Capture the cell that displays the provided text and extract its (X, Y) central coordinate. 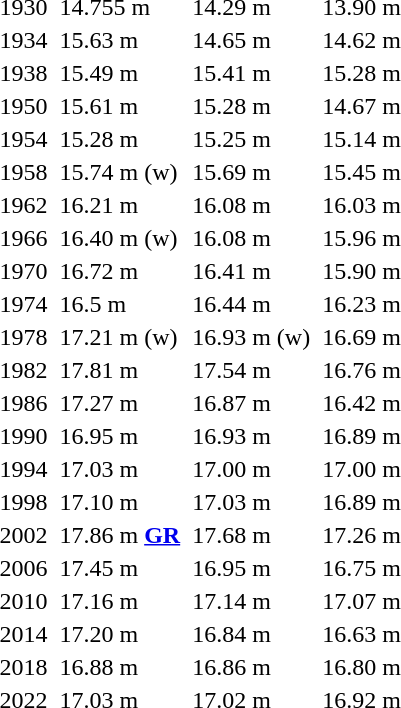
16.44 m (252, 304)
14.65 m (252, 40)
16.86 m (252, 667)
17.81 m (120, 370)
17.00 m (252, 469)
16.93 m (252, 436)
15.61 m (120, 106)
17.54 m (252, 370)
16.72 m (120, 271)
17.86 m GR (120, 535)
16.40 m (w) (120, 238)
17.20 m (120, 634)
17.10 m (120, 502)
15.25 m (252, 139)
16.93 m (w) (252, 337)
17.27 m (120, 403)
17.14 m (252, 601)
16.87 m (252, 403)
16.21 m (120, 205)
17.21 m (w) (120, 337)
16.84 m (252, 634)
15.69 m (252, 172)
16.5 m (120, 304)
16.41 m (252, 271)
15.49 m (120, 73)
17.16 m (120, 601)
16.88 m (120, 667)
15.41 m (252, 73)
17.68 m (252, 535)
17.45 m (120, 568)
15.63 m (120, 40)
15.74 m (w) (120, 172)
